Scan for the cell matching the given text and deliver its (X, Y) coordinate at center. 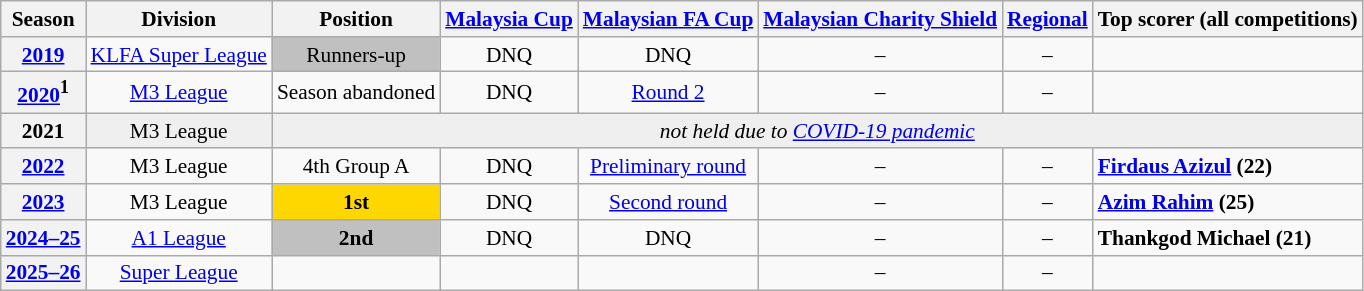
Runners-up (356, 55)
Season (44, 19)
4th Group A (356, 167)
not held due to COVID-19 pandemic (818, 131)
2nd (356, 238)
Malaysia Cup (509, 19)
1st (356, 202)
2025–26 (44, 273)
KLFA Super League (179, 55)
Regional (1048, 19)
Firdaus Azizul (22) (1228, 167)
Position (356, 19)
Top scorer (all competitions) (1228, 19)
20201 (44, 92)
Malaysian FA Cup (668, 19)
2022 (44, 167)
Second round (668, 202)
Preliminary round (668, 167)
Azim Rahim (25) (1228, 202)
2021 (44, 131)
Round 2 (668, 92)
Thankgod Michael (21) (1228, 238)
2023 (44, 202)
Super League (179, 273)
Season abandoned (356, 92)
2019 (44, 55)
Division (179, 19)
A1 League (179, 238)
Malaysian Charity Shield (880, 19)
2024–25 (44, 238)
